Capture the cell that displays the provided text and extract its (X, Y) central coordinate. 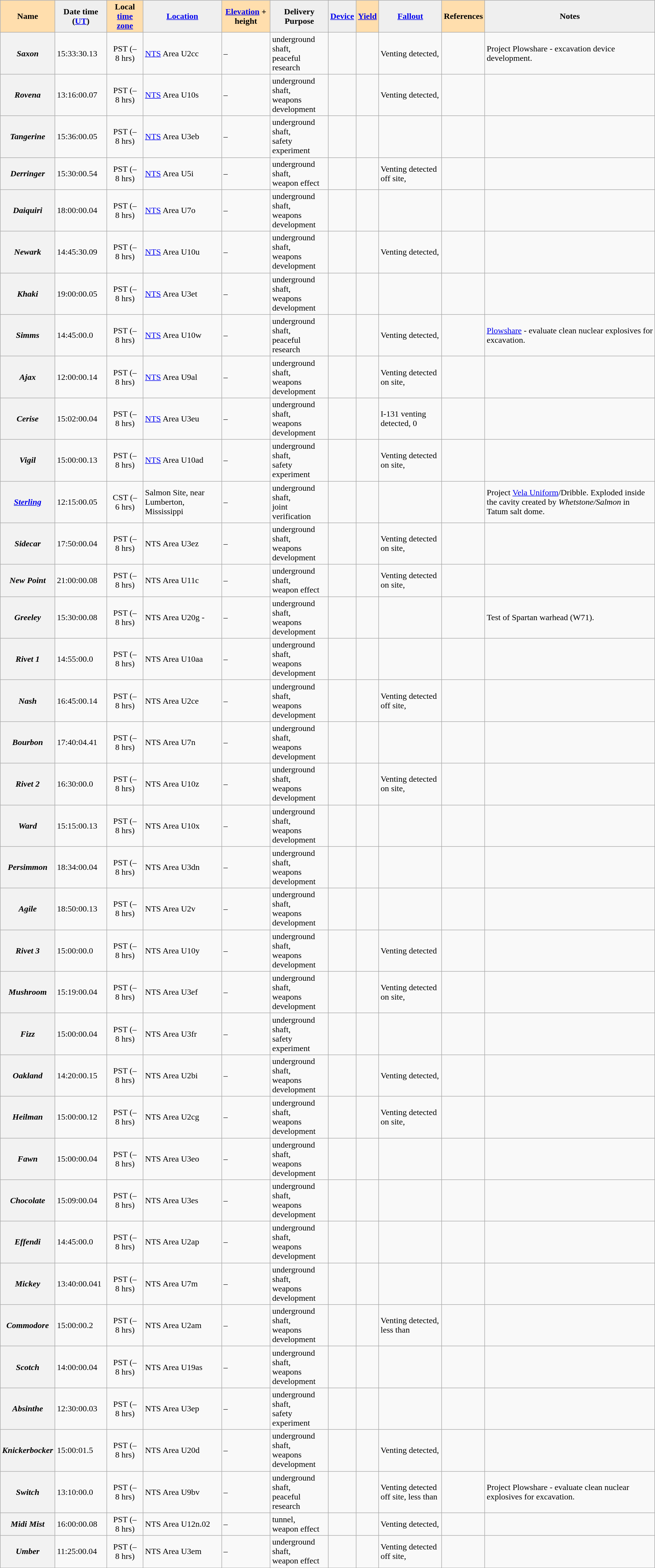
NTS Area U10u (182, 252)
Commodore (28, 1326)
Local time zone (125, 16)
Oakland (28, 1075)
Fizz (28, 1034)
Venting detected, less than (410, 1326)
NTS Area U2v (182, 909)
Cerise (28, 418)
Mushroom (28, 992)
Bourbon (28, 742)
16:45:00.14 (81, 701)
18:34:00.04 (81, 867)
Venting detected off site, less than (410, 1492)
13:10:00.0 (81, 1492)
NTS Area U12n.02 (182, 1524)
15:09:00.04 (81, 1200)
NTS Area U9bv (182, 1492)
NTS Area U3eo (182, 1159)
15:00:00.0 (81, 951)
NTS Area U2ap (182, 1242)
Chocolate (28, 1200)
15:15:00.13 (81, 825)
Notes (570, 16)
17:50:00.04 (81, 544)
Fawn (28, 1159)
underground shaft,joint verification (299, 502)
NTS Area U3dn (182, 867)
14:45:30.09 (81, 252)
Ajax (28, 377)
NTS Area U2cg (182, 1117)
14:00:00.04 (81, 1367)
NTS Area U7o (182, 211)
NTS Area U3em (182, 1552)
19:00:00.05 (81, 294)
NTS Area U3ep (182, 1409)
I-131 venting detected, 0 (410, 418)
tunnel,weapon effect (299, 1524)
NTS Area U20d (182, 1450)
Rivet 2 (28, 784)
Mickey (28, 1284)
Greeley (28, 618)
Agile (28, 909)
Rovena (28, 95)
NTS Area U7m (182, 1284)
NTS Area U10z (182, 784)
Date time (UT) (81, 16)
Heilman (28, 1117)
15:00:01.5 (81, 1450)
Sterling (28, 502)
15:00:00.2 (81, 1326)
15:36:00.05 (81, 136)
15:02:00.04 (81, 418)
Persimmon (28, 867)
Saxon (28, 53)
12:00:00.14 (81, 377)
16:30:00.0 (81, 784)
NTS Area U10s (182, 95)
Name (28, 16)
17:40:04.41 (81, 742)
NTS Area U2am (182, 1326)
Tangerine (28, 136)
12:30:00.03 (81, 1409)
15:30:00.08 (81, 618)
NTS Area U3ez (182, 544)
Effendi (28, 1242)
14:20:00.15 (81, 1075)
NTS Area U10aa (182, 659)
NTS Area U20g - (182, 618)
NTS Area U11c (182, 581)
12:15:00.05 (81, 502)
NTS Area U2bi (182, 1075)
Salmon Site, near Lumberton, Mississippi (182, 502)
Khaki (28, 294)
New Point (28, 581)
Plowshare - evaluate clean nuclear explosives for excavation. (570, 335)
Switch (28, 1492)
18:50:00.13 (81, 909)
Fallout (410, 16)
NTS Area U2cc (182, 53)
Scotch (28, 1367)
NTS Area U5i (182, 173)
NTS Area U19as (182, 1367)
Umber (28, 1552)
15:00:00.13 (81, 460)
Test of Spartan warhead (W71). (570, 618)
11:25:00.04 (81, 1552)
Derringer (28, 173)
NTS Area U2ce (182, 701)
13:40:00.041 (81, 1284)
13:16:00.07 (81, 95)
NTS Area U3ef (182, 992)
NTS Area U3eb (182, 136)
Vigil (28, 460)
Project Plowshare - excavation device development. (570, 53)
15:33:30.13 (81, 53)
Venting detected (410, 951)
NTS Area U10w (182, 335)
Midi Mist (28, 1524)
15:00:00.12 (81, 1117)
Newark (28, 252)
14:55:00.0 (81, 659)
Nash (28, 701)
Delivery Purpose (299, 16)
Daiquiri (28, 211)
Absinthe (28, 1409)
16:00:00.08 (81, 1524)
NTS Area U10x (182, 825)
NTS Area U7n (182, 742)
Ward (28, 825)
Sidecar (28, 544)
Elevation + height (246, 16)
NTS Area U10ad (182, 460)
Location (182, 16)
NTS Area U3et (182, 294)
Knickerbocker (28, 1450)
18:00:00.04 (81, 211)
Rivet 1 (28, 659)
Project Vela Uniform/Dribble. Exploded inside the cavity created by Whetstone/Salmon in Tatum salt dome. (570, 502)
Yield (367, 16)
NTS Area U3eu (182, 418)
15:30:00.54 (81, 173)
Simms (28, 335)
References (463, 16)
Device (342, 16)
Rivet 3 (28, 951)
NTS Area U3fr (182, 1034)
NTS Area U9al (182, 377)
NTS Area U3es (182, 1200)
15:19:00.04 (81, 992)
21:00:00.08 (81, 581)
CST (–6 hrs) (125, 502)
NTS Area U10y (182, 951)
Project Plowshare - evaluate clean nuclear explosives for excavation. (570, 1492)
